From the cell containing the given text, extract its center point as (x, y) coordinate. 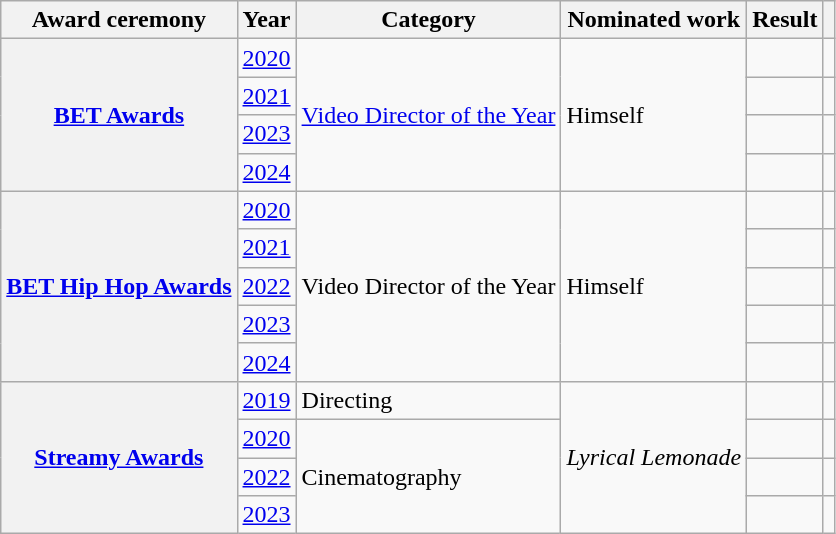
Lyrical Lemonade (654, 457)
Nominated work (654, 20)
Cinematography (428, 476)
Category (428, 20)
BET Hip Hop Awards (119, 286)
BET Awards (119, 115)
2019 (266, 400)
Year (266, 20)
Directing (428, 400)
Streamy Awards (119, 457)
Result (785, 20)
Award ceremony (119, 20)
